Detect which cell encompasses the target text, then output its (X, Y) center coordinate. 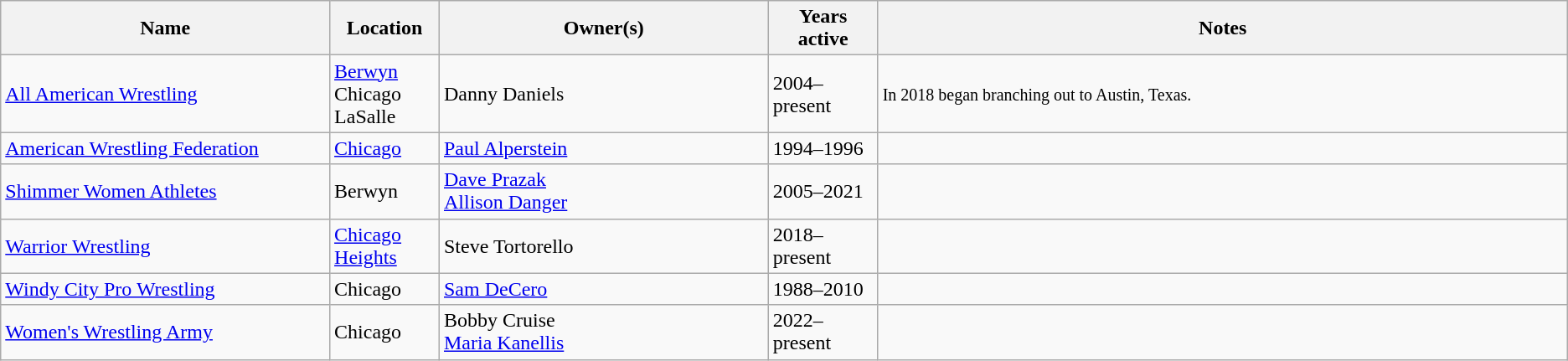
Warrior Wrestling (166, 246)
Dave PrazakAllison Danger (603, 191)
2022–present (823, 332)
2004–present (823, 94)
Steve Tortorello (603, 246)
1988–2010 (823, 289)
Name (166, 28)
Notes (1223, 28)
Windy City Pro Wrestling (166, 289)
2005–2021 (823, 191)
Sam DeCero (603, 289)
Danny Daniels (603, 94)
Chicago Heights (385, 246)
1994–1996 (823, 148)
All American Wrestling (166, 94)
Bobby CruiseMaria Kanellis (603, 332)
Location (385, 28)
Years active (823, 28)
In 2018 began branching out to Austin, Texas. (1223, 94)
American Wrestling Federation (166, 148)
Owner(s) (603, 28)
Berwyn (385, 191)
Berwyn ChicagoLaSalle (385, 94)
Shimmer Women Athletes (166, 191)
Women's Wrestling Army (166, 332)
2018–present (823, 246)
Paul Alperstein (603, 148)
